Pinpoint the cell where the given text exists, returning its [X, Y] midpoint coordinate. 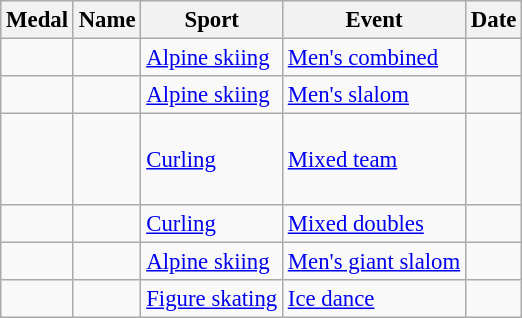
Figure skating [212, 299]
Men's combined [374, 58]
Date [494, 20]
Medal [38, 20]
Sport [212, 20]
Event [374, 20]
Name [107, 20]
Men's giant slalom [374, 262]
Mixed team [374, 160]
Mixed doubles [374, 224]
Men's slalom [374, 95]
Ice dance [374, 299]
